Capture the cell that displays the provided text and extract its (x, y) central coordinate. 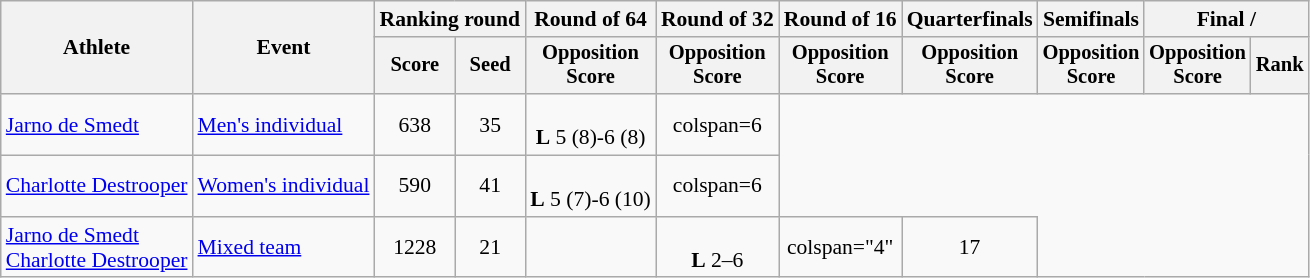
Round of 32 (718, 19)
Round of 16 (840, 19)
35 (490, 124)
Round of 64 (590, 19)
Semifinals (1092, 19)
L 5 (7)-6 (10) (590, 186)
Final / (1226, 19)
Quarterfinals (970, 19)
590 (414, 186)
Seed (490, 66)
Ranking round (450, 19)
Jarno de Smedt (97, 124)
Rank (1280, 66)
colspan="4" (840, 248)
Women's individual (284, 186)
L 5 (8)-6 (8) (590, 124)
Jarno de SmedtCharlotte Destrooper (97, 248)
Charlotte Destrooper (97, 186)
L 2–6 (718, 248)
Score (414, 66)
Mixed team (284, 248)
638 (414, 124)
17 (970, 248)
41 (490, 186)
Event (284, 48)
Athlete (97, 48)
Men's individual (284, 124)
21 (490, 248)
1228 (414, 248)
